Capture the cell that displays the provided text and extract its (x, y) central coordinate. 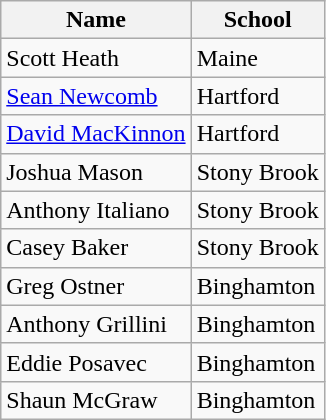
Anthony Italiano (96, 210)
Maine (258, 58)
David MacKinnon (96, 134)
Scott Heath (96, 58)
School (258, 20)
Sean Newcomb (96, 96)
Shaun McGraw (96, 400)
Name (96, 20)
Casey Baker (96, 248)
Eddie Posavec (96, 362)
Anthony Grillini (96, 324)
Joshua Mason (96, 172)
Greg Ostner (96, 286)
